Locate the cell with the specified text and output its [X, Y] center coordinate. 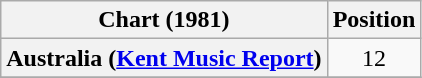
Chart (1981) [164, 20]
Australia (Kent Music Report) [164, 58]
12 [374, 58]
Position [374, 20]
